Provide the (X, Y) coordinate of the cell's center where the given text is located.  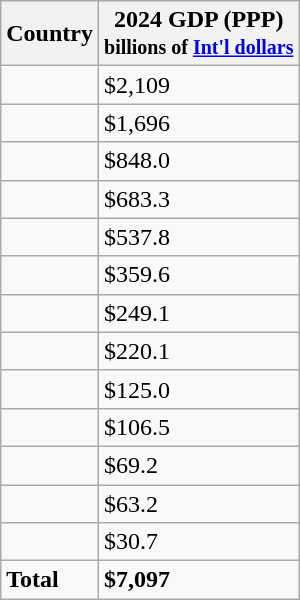
$848.0 (198, 161)
Total (50, 580)
$249.1 (198, 313)
Country (50, 34)
2024 GDP (PPP)billions of Int'l dollars (198, 34)
$7,097 (198, 580)
$537.8 (198, 237)
$69.2 (198, 465)
$359.6 (198, 275)
$63.2 (198, 503)
$106.5 (198, 427)
$2,109 (198, 85)
$1,696 (198, 123)
$220.1 (198, 351)
$125.0 (198, 389)
$683.3 (198, 199)
$30.7 (198, 542)
